Determine the [x, y] coordinate at the center of the cell enclosing the given text.  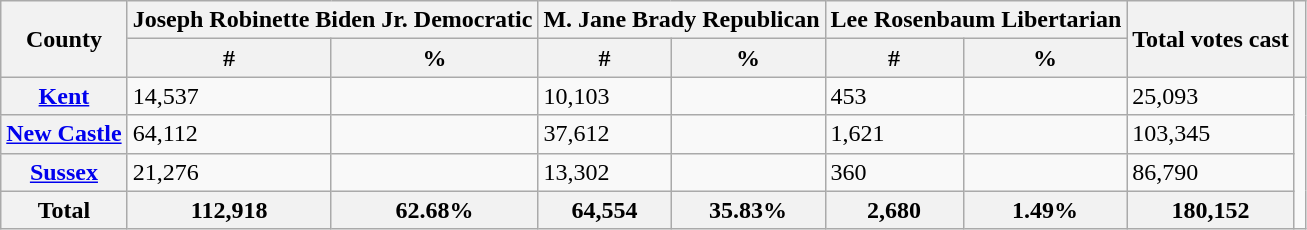
Total votes cast [1211, 39]
2,680 [894, 210]
35.83% [748, 210]
Lee Rosenbaum Libertarian [976, 20]
25,093 [1211, 96]
453 [894, 96]
1.49% [1045, 210]
64,112 [229, 134]
Kent [64, 96]
Joseph Robinette Biden Jr. Democratic [332, 20]
37,612 [604, 134]
360 [894, 172]
103,345 [1211, 134]
86,790 [1211, 172]
21,276 [229, 172]
Total [64, 210]
1,621 [894, 134]
County [64, 39]
M. Jane Brady Republican [682, 20]
New Castle [64, 134]
14,537 [229, 96]
64,554 [604, 210]
13,302 [604, 172]
112,918 [229, 210]
Sussex [64, 172]
10,103 [604, 96]
180,152 [1211, 210]
62.68% [434, 210]
